From the cell containing the given text, extract its center point as (x, y) coordinate. 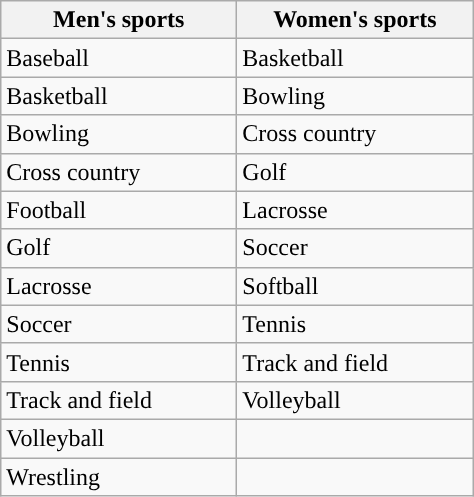
Men's sports (119, 20)
Football (119, 210)
Wrestling (119, 477)
Baseball (119, 58)
Softball (355, 286)
Women's sports (355, 20)
